Scan for the cell matching the given text and deliver its (X, Y) coordinate at center. 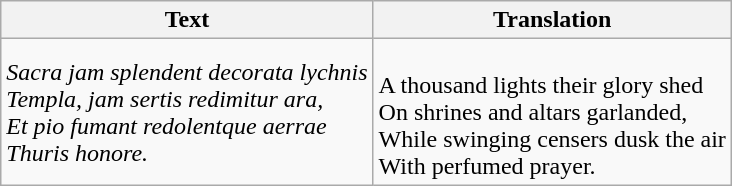
Sacra jam splendent decorata lychnisTempla, jam sertis redimitur ara,Et pio fumant redolentque aerraeThuris honore. (187, 112)
A thousand lights their glory shedOn shrines and altars garlanded,While swinging censers dusk the airWith perfumed prayer. (552, 112)
Translation (552, 20)
Text (187, 20)
